Return (x, y) of the center of cell containing provided text 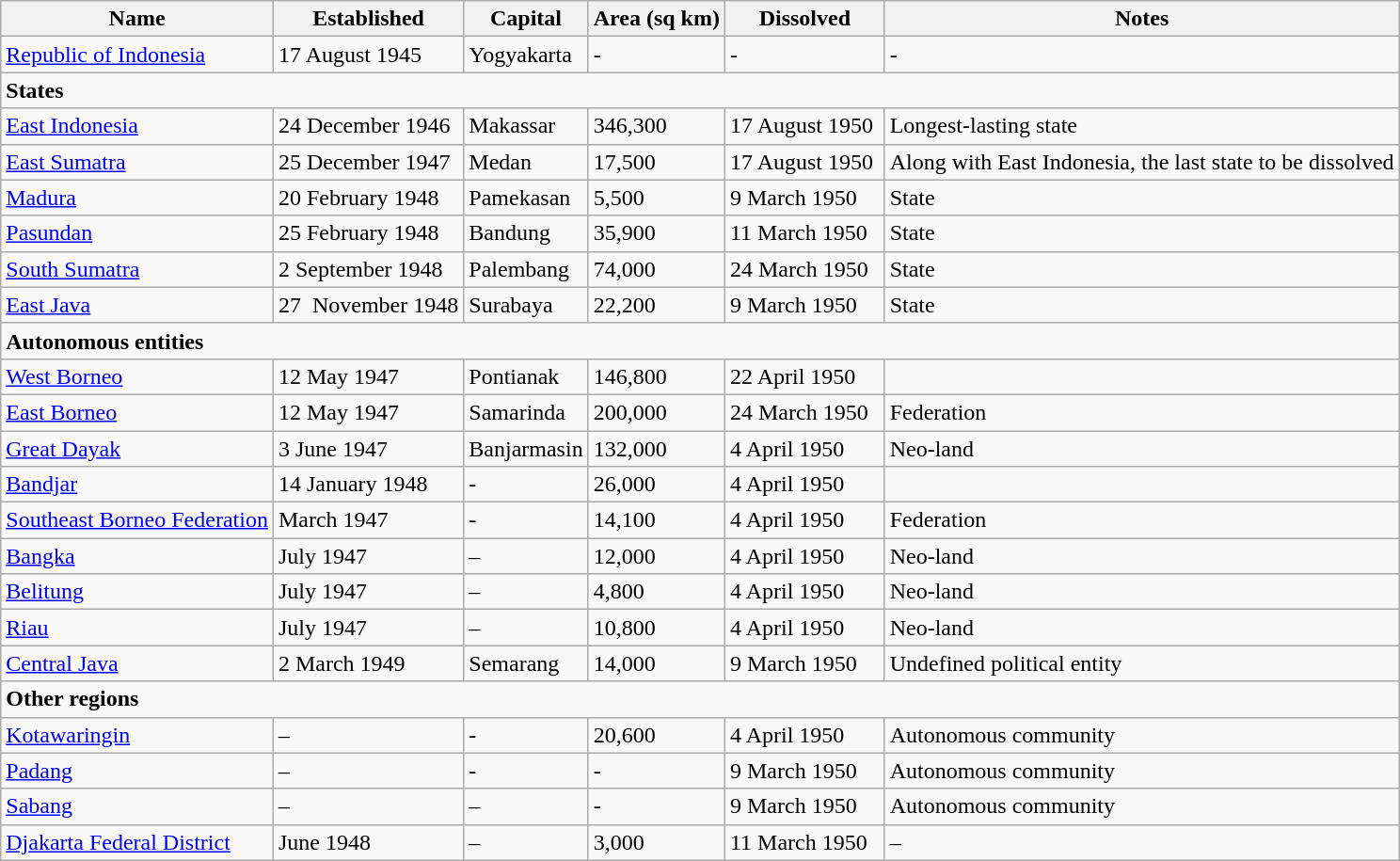
10,800 (657, 628)
26,000 (657, 485)
25 December 1947 (368, 162)
Belitung (137, 592)
Yogyakarta (526, 55)
22 April 1950 (804, 376)
27 November 1948 (368, 305)
Palembang (526, 269)
Medan (526, 162)
14,100 (657, 520)
Bandjar (137, 485)
Along with East Indonesia, the last state to be dissolved (1142, 162)
South Sumatra (137, 269)
4,800 (657, 592)
Capital (526, 19)
132,000 (657, 449)
3 June 1947 (368, 449)
20,600 (657, 735)
Banjarmasin (526, 449)
Area (sq km) (657, 19)
3,000 (657, 842)
Established (368, 19)
2 March 1949 (368, 663)
Samarinda (526, 412)
Bandung (526, 233)
Riau (137, 628)
74,000 (657, 269)
Great Dayak (137, 449)
March 1947 (368, 520)
14 January 1948 (368, 485)
35,900 (657, 233)
12,000 (657, 556)
East Borneo (137, 412)
Other regions (700, 699)
20 February 1948 (368, 198)
Pontianak (526, 376)
5,500 (657, 198)
Southeast Borneo Federation (137, 520)
22,200 (657, 305)
Kotawaringin (137, 735)
25 February 1948 (368, 233)
2 September 1948 (368, 269)
Undefined political entity (1142, 663)
June 1948 (368, 842)
14,000 (657, 663)
Makassar (526, 126)
146,800 (657, 376)
East Sumatra (137, 162)
Djakarta Federal District (137, 842)
Autonomous entities (700, 341)
Central Java (137, 663)
Name (137, 19)
Republic of Indonesia (137, 55)
States (700, 90)
Semarang (526, 663)
East Indonesia (137, 126)
West Borneo (137, 376)
East Java (137, 305)
Notes (1142, 19)
346,300 (657, 126)
Pasundan (137, 233)
24 December 1946 (368, 126)
Longest-lasting state (1142, 126)
Pamekasan (526, 198)
Madura (137, 198)
Dissolved (804, 19)
17 August 1945 (368, 55)
Padang (137, 771)
Sabang (137, 806)
Surabaya (526, 305)
200,000 (657, 412)
Bangka (137, 556)
17,500 (657, 162)
